Scan for the cell matching the given text and deliver its (X, Y) coordinate at center. 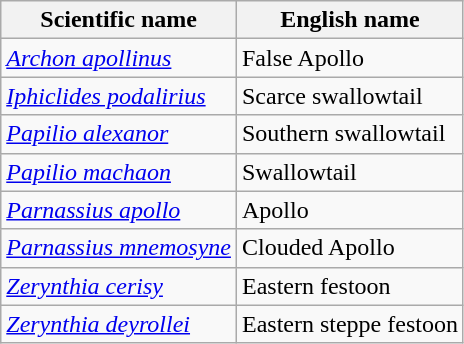
Scarce swallowtail (350, 96)
Zerynthia deyrollei (119, 324)
Southern swallowtail (350, 134)
Eastern steppe festoon (350, 324)
Parnassius mnemosyne (119, 248)
Eastern festoon (350, 286)
Apollo (350, 210)
Iphiclides podalirius (119, 96)
Zerynthia cerisy (119, 286)
False Apollo (350, 58)
Archon apollinus (119, 58)
Scientific name (119, 20)
Papilio alexanor (119, 134)
Clouded Apollo (350, 248)
Papilio machaon (119, 172)
Swallowtail (350, 172)
Parnassius apollo (119, 210)
English name (350, 20)
